Identify which cell holds the provided text, then report its (X, Y) central coordinate. 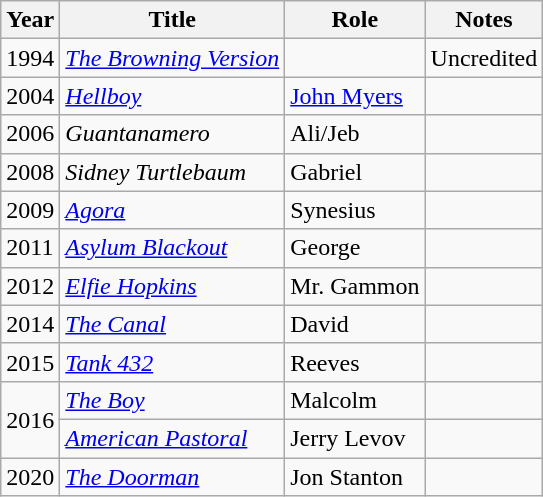
David (355, 324)
2009 (30, 210)
Sidney Turtlebaum (172, 172)
Ali/Jeb (355, 134)
George (355, 248)
2015 (30, 362)
2016 (30, 419)
Uncredited (484, 58)
Reeves (355, 362)
2011 (30, 248)
1994 (30, 58)
Year (30, 20)
Agora (172, 210)
The Canal (172, 324)
Jon Stanton (355, 477)
Hellboy (172, 96)
Synesius (355, 210)
The Boy (172, 400)
Role (355, 20)
Tank 432 (172, 362)
Asylum Blackout (172, 248)
Malcolm (355, 400)
Title (172, 20)
Guantanamero (172, 134)
American Pastoral (172, 438)
2012 (30, 286)
Notes (484, 20)
Jerry Levov (355, 438)
2006 (30, 134)
2008 (30, 172)
Elfie Hopkins (172, 286)
The Browning Version (172, 58)
2004 (30, 96)
The Doorman (172, 477)
Mr. Gammon (355, 286)
Gabriel (355, 172)
John Myers (355, 96)
2014 (30, 324)
2020 (30, 477)
